Search for the cell housing the specified text and yield its (X, Y) center coordinate. 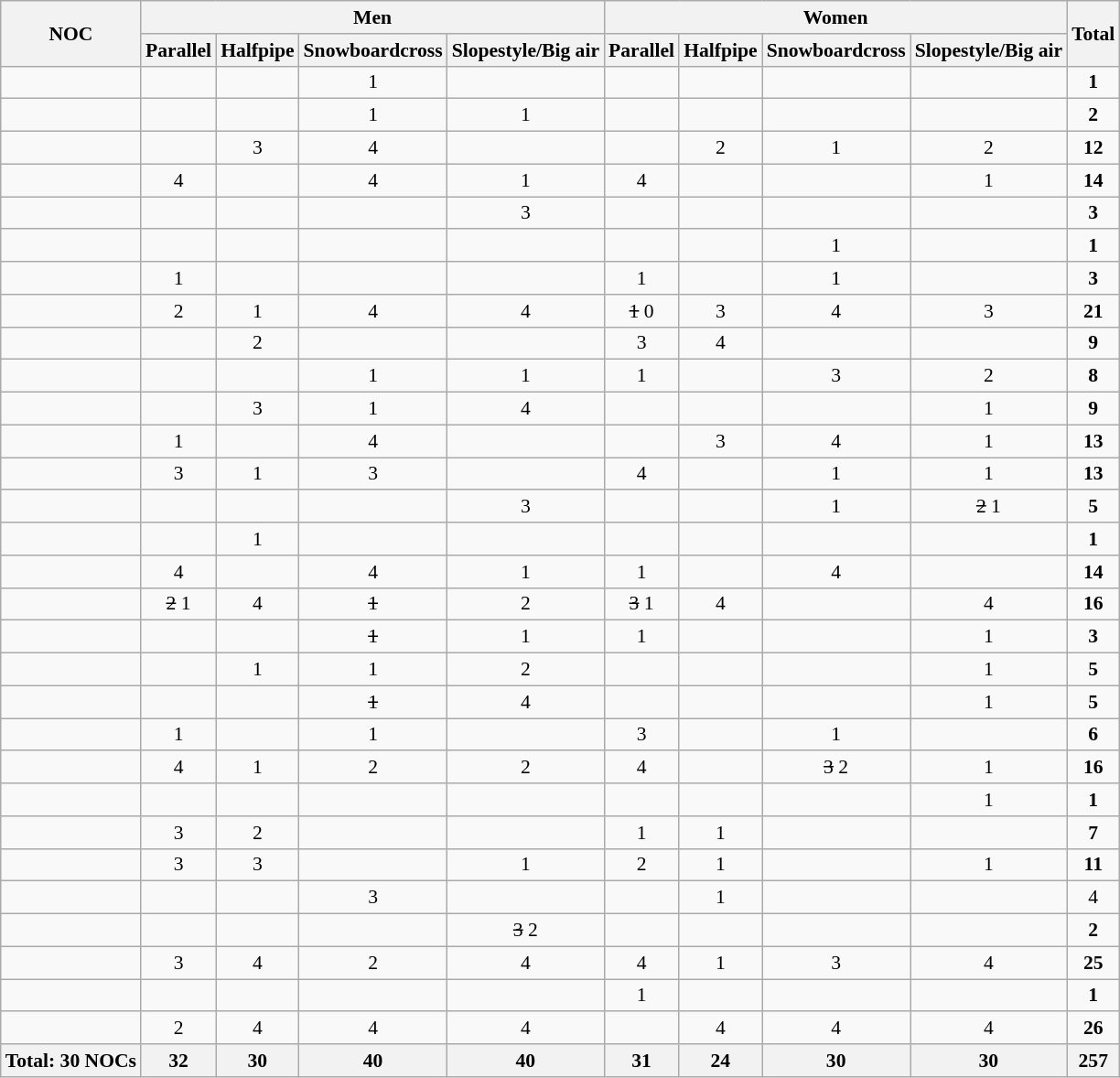
32 (178, 1061)
Total (1093, 33)
7 (1093, 833)
31 (641, 1061)
11 (1093, 865)
6 (1093, 735)
257 (1093, 1061)
3 1 (641, 604)
Women (835, 17)
Men (372, 17)
24 (720, 1061)
Total: 30 NOCs (71, 1061)
26 (1093, 1029)
25 (1093, 963)
NOC (71, 33)
1 0 (641, 311)
21 (1093, 311)
8 (1093, 376)
12 (1093, 148)
